Determine the (X, Y) coordinate at the center of the cell enclosing the given text.  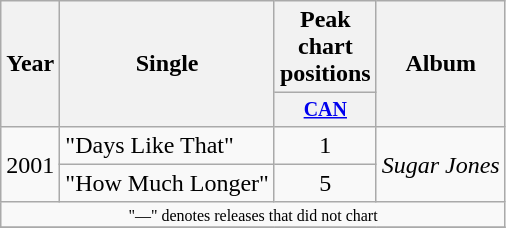
Album (440, 64)
Year (30, 64)
Single (168, 64)
"How Much Longer" (168, 183)
"—" denotes releases that did not chart (253, 214)
Peak chart positions (325, 47)
"Days Like That" (168, 145)
CAN (325, 110)
5 (325, 183)
2001 (30, 164)
Sugar Jones (440, 164)
1 (325, 145)
